Return [x, y] of the center of cell containing provided text 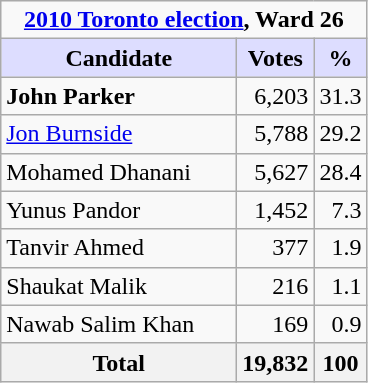
1.9 [340, 248]
Shaukat Malik [119, 286]
28.4 [340, 172]
7.3 [340, 210]
29.2 [340, 134]
Candidate [119, 58]
Votes [276, 58]
31.3 [340, 96]
Yunus Pandor [119, 210]
% [340, 58]
Total [119, 362]
19,832 [276, 362]
377 [276, 248]
6,203 [276, 96]
100 [340, 362]
Mohamed Dhanani [119, 172]
Tanvir Ahmed [119, 248]
2010 Toronto election, Ward 26 [184, 20]
5,788 [276, 134]
1,452 [276, 210]
1.1 [340, 286]
169 [276, 324]
216 [276, 286]
0.9 [340, 324]
Nawab Salim Khan [119, 324]
John Parker [119, 96]
5,627 [276, 172]
Jon Burnside [119, 134]
